Locate the cell with the specified text and output its [X, Y] center coordinate. 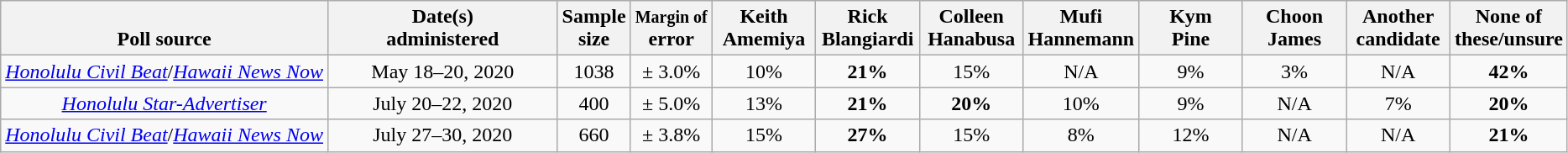
July 20–22, 2020 [443, 103]
± 5.0% [672, 103]
Date(s)administered [443, 29]
7% [1398, 103]
8% [1081, 135]
400 [594, 103]
Samplesize [594, 29]
May 18–20, 2020 [443, 71]
12% [1191, 135]
ColleenHanabusa [971, 29]
± 3.0% [672, 71]
± 3.8% [672, 135]
Margin oferror [672, 29]
Poll source [165, 29]
Anothercandidate [1398, 29]
ChoonJames [1294, 29]
None of these/unsure [1508, 29]
Honolulu Star-Advertiser [165, 103]
KymPine [1191, 29]
660 [594, 135]
1038 [594, 71]
RickBlangiardi [868, 29]
13% [764, 103]
3% [1294, 71]
42% [1508, 71]
MufiHannemann [1081, 29]
KeithAmemiya [764, 29]
July 27–30, 2020 [443, 135]
27% [868, 135]
